Identify which cell holds the provided text, then report its (X, Y) central coordinate. 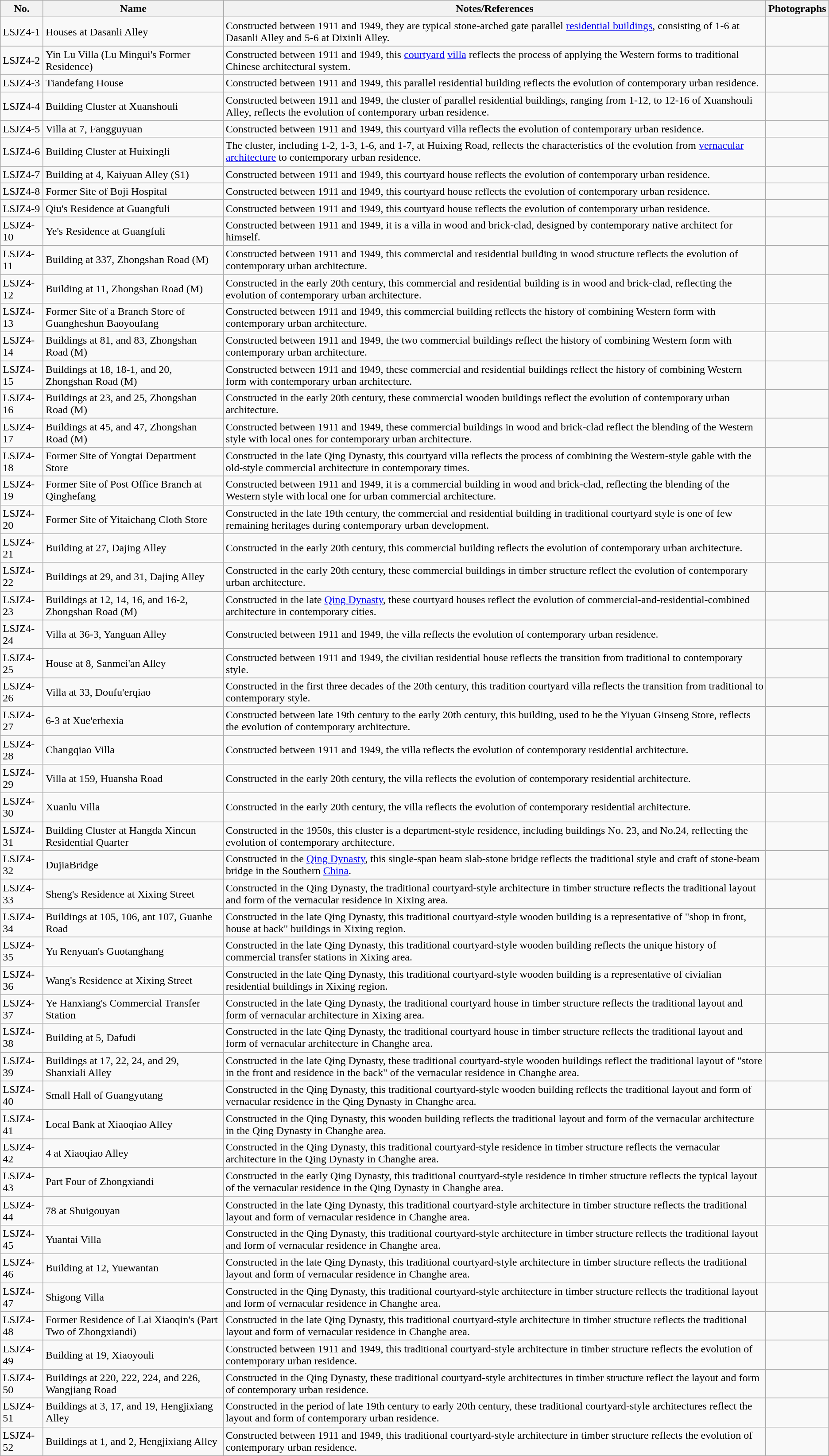
LSJZ4-6 (22, 151)
Constructed between 1911 and 1949, it is a villa in wood and brick-clad, designed by contemporary native architect for himself. (494, 231)
Buildings at 12, 14, 16, and 16-2, Zhongshan Road (M) (133, 606)
Constructed between 1911 and 1949, the villa reflects the evolution of contemporary residential architecture. (494, 749)
Name (133, 9)
Sheng's Residence at Xixing Street (133, 894)
Buildings at 220, 222, 224, and 226, Wangjiang Road (133, 1383)
LSJZ4-9 (22, 208)
LSJZ4-12 (22, 289)
LSJZ4-36 (22, 980)
Building at 4, Kaiyuan Alley (S1) (133, 174)
Former Site of a Branch Store of Guangheshun Baoyoufang (133, 318)
LSJZ4-4 (22, 106)
LSJZ4-27 (22, 721)
LSJZ4-24 (22, 634)
LSJZ4-19 (22, 491)
Houses at Dasanli Alley (133, 32)
Villa at 33, Doufu'erqiao (133, 692)
Constructed between 1911 and 1949, the villa reflects the evolution of contemporary urban residence. (494, 634)
Constructed in the early 20th century, this commercial building reflects the evolution of contemporary urban architecture. (494, 548)
House at 8, Sanmei'an Alley (133, 663)
DujiaBridge (133, 865)
LSJZ4-37 (22, 1009)
Building at 19, Xiaoyouli (133, 1355)
Buildings at 29, and 31, Dajing Alley (133, 577)
Qiu's Residence at Guangfuli (133, 208)
LSJZ4-13 (22, 318)
Buildings at 18, 18-1, and 20, Zhongshan Road (M) (133, 376)
Building at 5, Dafudi (133, 1038)
No. (22, 9)
LSJZ4-17 (22, 433)
Former Site of Yongtai Department Store (133, 461)
LSJZ4-28 (22, 749)
Yin Lu Villa (Lu Mingui's Former Residence) (133, 60)
Constructed between 1911 and 1949, this courtyard villa reflects the evolution of contemporary urban residence. (494, 129)
LSJZ4-20 (22, 519)
LSJZ4-49 (22, 1355)
LSJZ4-46 (22, 1268)
Building at 12, Yuewantan (133, 1268)
LSJZ4-43 (22, 1181)
Ye Hanxiang's Commercial Transfer Station (133, 1009)
Xuanlu Villa (133, 808)
Constructed in the early 20th century, these commercial buildings in timber structure reflect the evolution of contemporary urban architecture. (494, 577)
78 at Shuigouyan (133, 1211)
LSJZ4-21 (22, 548)
Constructed between 1911 and 1949, the civilian residential house reflects the transition from traditional to contemporary style. (494, 663)
Buildings at 23, and 25, Zhongshan Road (M) (133, 404)
Small Hall of Guangyutang (133, 1096)
Constructed between 1911 and 1949, the two commercial buildings reflect the history of combining Western form with contemporary urban architecture. (494, 346)
Buildings at 1, and 2, Hengjixiang Alley (133, 1441)
LSJZ4-1 (22, 32)
LSJZ4-5 (22, 129)
LSJZ4-14 (22, 346)
Buildings at 105, 106, ant 107, Guanhe Road (133, 923)
LSJZ4-2 (22, 60)
Building at 337, Zhongshan Road (M) (133, 259)
LSJZ4-26 (22, 692)
Changqiao Villa (133, 749)
LSJZ4-47 (22, 1297)
Wang's Residence at Xixing Street (133, 980)
LSJZ4-8 (22, 191)
LSJZ4-31 (22, 836)
LSJZ4-42 (22, 1153)
LSJZ4-38 (22, 1038)
Former Residence of Lai Xiaoqin's (Part Two of Zhongxiandi) (133, 1326)
Buildings at 81, and 83, Zhongshan Road (M) (133, 346)
LSJZ4-52 (22, 1441)
LSJZ4-16 (22, 404)
LSJZ4-3 (22, 83)
LSJZ4-40 (22, 1096)
LSJZ4-32 (22, 865)
Shigong Villa (133, 1297)
Buildings at 17, 22, 24, and 29, Shanxiali Alley (133, 1066)
Buildings at 3, 17, and 19, Hengjixiang Alley (133, 1413)
Local Bank at Xiaoqiao Alley (133, 1124)
Photographs (797, 9)
LSJZ4-23 (22, 606)
LSJZ4-7 (22, 174)
Tiandefang House (133, 83)
LSJZ4-25 (22, 663)
Former Site of Post Office Branch at Qinghefang (133, 491)
LSJZ4-33 (22, 894)
Ye's Residence at Guangfuli (133, 231)
Building Cluster at Hangda Xincun Residential Quarter (133, 836)
6-3 at Xue'erhexia (133, 721)
Yu Renyuan's Guotanghang (133, 951)
Constructed between 1911 and 1949, this parallel residential building reflects the evolution of contemporary urban residence. (494, 83)
Building Cluster at Huixingli (133, 151)
LSJZ4-30 (22, 808)
LSJZ4-11 (22, 259)
Building at 11, Zhongshan Road (M) (133, 289)
LSJZ4-50 (22, 1383)
LSJZ4-45 (22, 1240)
Villa at 36-3, Yanguan Alley (133, 634)
LSJZ4-35 (22, 951)
LSJZ4-44 (22, 1211)
LSJZ4-22 (22, 577)
LSJZ4-48 (22, 1326)
LSJZ4-29 (22, 778)
Villa at 7, Fangguyuan (133, 129)
Villa at 159, Huansha Road (133, 778)
LSJZ4-34 (22, 923)
LSJZ4-10 (22, 231)
Former Site of Yitaichang Cloth Store (133, 519)
Constructed between 1911 and 1949, this commercial building reflects the history of combining Western form with contemporary urban architecture. (494, 318)
LSJZ4-15 (22, 376)
Buildings at 45, and 47, Zhongshan Road (M) (133, 433)
LSJZ4-41 (22, 1124)
LSJZ4-51 (22, 1413)
LSJZ4-18 (22, 461)
Part Four of Zhongxiandi (133, 1181)
LSJZ4-39 (22, 1066)
Notes/References (494, 9)
Building at 27, Dajing Alley (133, 548)
Former Site of Boji Hospital (133, 191)
Constructed in the early 20th century, these commercial wooden buildings reflect the evolution of contemporary urban architecture. (494, 404)
Building Cluster at Xuanshouli (133, 106)
4 at Xiaoqiao Alley (133, 1153)
Yuantai Villa (133, 1240)
